Locate the cell with the specified text and output its [x, y] center coordinate. 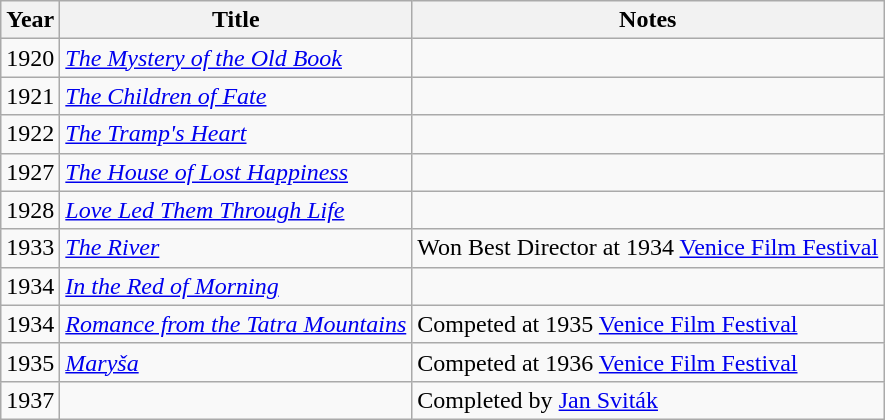
1927 [30, 172]
Notes [648, 20]
1921 [30, 96]
Love Led Them Through Life [236, 210]
1933 [30, 248]
The Children of Fate [236, 96]
Title [236, 20]
Competed at 1935 Venice Film Festival [648, 324]
1928 [30, 210]
The River [236, 248]
1922 [30, 134]
Maryša [236, 362]
Completed by Jan Sviták [648, 400]
The Tramp's Heart [236, 134]
Romance from the Tatra Mountains [236, 324]
1937 [30, 400]
The Mystery of the Old Book [236, 58]
1920 [30, 58]
Won Best Director at 1934 Venice Film Festival [648, 248]
Year [30, 20]
In the Red of Morning [236, 286]
1935 [30, 362]
Competed at 1936 Venice Film Festival [648, 362]
The House of Lost Happiness [236, 172]
